Return the [X, Y] coordinate for the center point of the cell that contains the specified text.  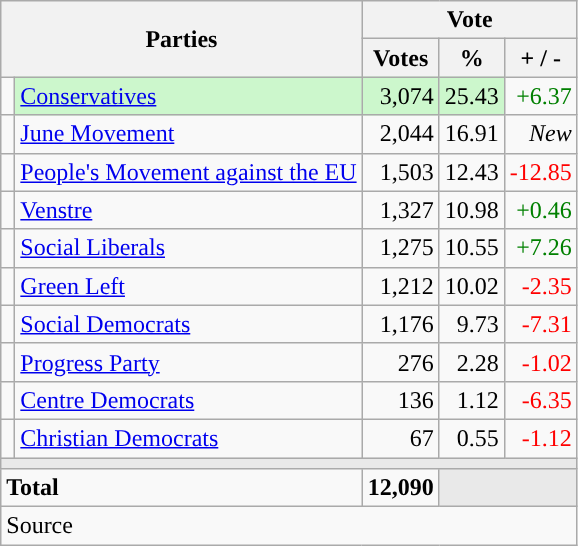
2,044 [400, 134]
% [472, 58]
9.73 [472, 324]
0.55 [472, 438]
Conservatives [188, 96]
-12.85 [540, 172]
Christian Democrats [188, 438]
1,275 [400, 248]
1,503 [400, 172]
Total [182, 488]
June Movement [188, 134]
Social Democrats [188, 324]
12,090 [400, 488]
1,176 [400, 324]
+ / - [540, 58]
16.91 [472, 134]
1,212 [400, 286]
Green Left [188, 286]
25.43 [472, 96]
12.43 [472, 172]
3,074 [400, 96]
10.55 [472, 248]
Vote [470, 20]
-2.35 [540, 286]
Parties [182, 39]
+6.37 [540, 96]
-7.31 [540, 324]
136 [400, 400]
10.02 [472, 286]
Social Liberals [188, 248]
Votes [400, 58]
+0.46 [540, 210]
Centre Democrats [188, 400]
-6.35 [540, 400]
Source [290, 526]
1.12 [472, 400]
-1.02 [540, 362]
-1.12 [540, 438]
67 [400, 438]
+7.26 [540, 248]
New [540, 134]
2.28 [472, 362]
10.98 [472, 210]
Progress Party [188, 362]
1,327 [400, 210]
Venstre [188, 210]
People's Movement against the EU [188, 172]
276 [400, 362]
